Output the [X, Y] coordinate of the center of the cell containing the given text.  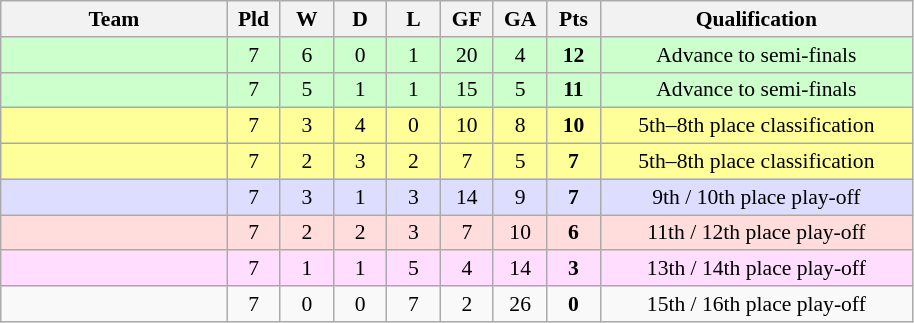
20 [466, 55]
Qualification [756, 19]
Team [114, 19]
11th / 12th place play-off [756, 233]
9 [520, 197]
W [306, 19]
GF [466, 19]
L [414, 19]
12 [574, 55]
8 [520, 126]
13th / 14th place play-off [756, 269]
26 [520, 304]
D [360, 19]
11 [574, 90]
Pts [574, 19]
Pld [254, 19]
9th / 10th place play-off [756, 197]
15th / 16th place play-off [756, 304]
15 [466, 90]
GA [520, 19]
